From the cell containing the given text, extract its center point as [x, y] coordinate. 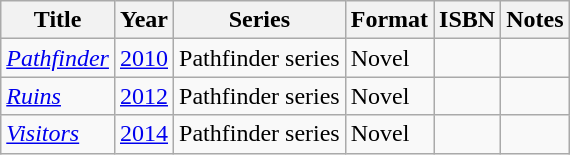
Pathfinder [58, 58]
2012 [144, 96]
Notes [535, 20]
ISBN [468, 20]
Year [144, 20]
Series [260, 20]
2014 [144, 134]
Format [389, 20]
Ruins [58, 96]
2010 [144, 58]
Title [58, 20]
Visitors [58, 134]
